Return the (X, Y) coordinate for the center point of the cell that contains the specified text.  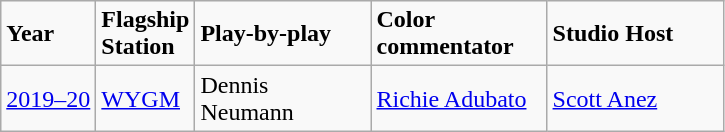
Dennis Neumann (283, 98)
Play-by-play (283, 34)
WYGM (146, 98)
Scott Anez (635, 98)
2019–20 (48, 98)
Richie Adubato (459, 98)
Flagship Station (146, 34)
Color commentator (459, 34)
Year (48, 34)
Studio Host (635, 34)
